Extract the [x, y] coordinate from the center of the cell holding the provided text.  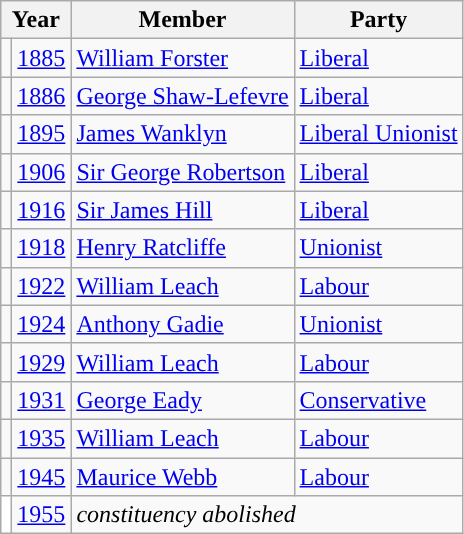
1916 [42, 210]
Member [182, 20]
1945 [42, 477]
Sir George Robertson [182, 172]
1885 [42, 58]
1886 [42, 96]
Party [378, 20]
1955 [42, 515]
Maurice Webb [182, 477]
1906 [42, 172]
Anthony Gadie [182, 324]
George Eady [182, 400]
1929 [42, 362]
William Forster [182, 58]
constituency abolished [267, 515]
1924 [42, 324]
1935 [42, 438]
1922 [42, 286]
George Shaw-Lefevre [182, 96]
Sir James Hill [182, 210]
Year [36, 20]
Henry Ratcliffe [182, 248]
Liberal Unionist [378, 134]
1931 [42, 400]
James Wanklyn [182, 134]
1895 [42, 134]
1918 [42, 248]
Conservative [378, 400]
